Output the [X, Y] coordinate of the center of the cell containing the given text.  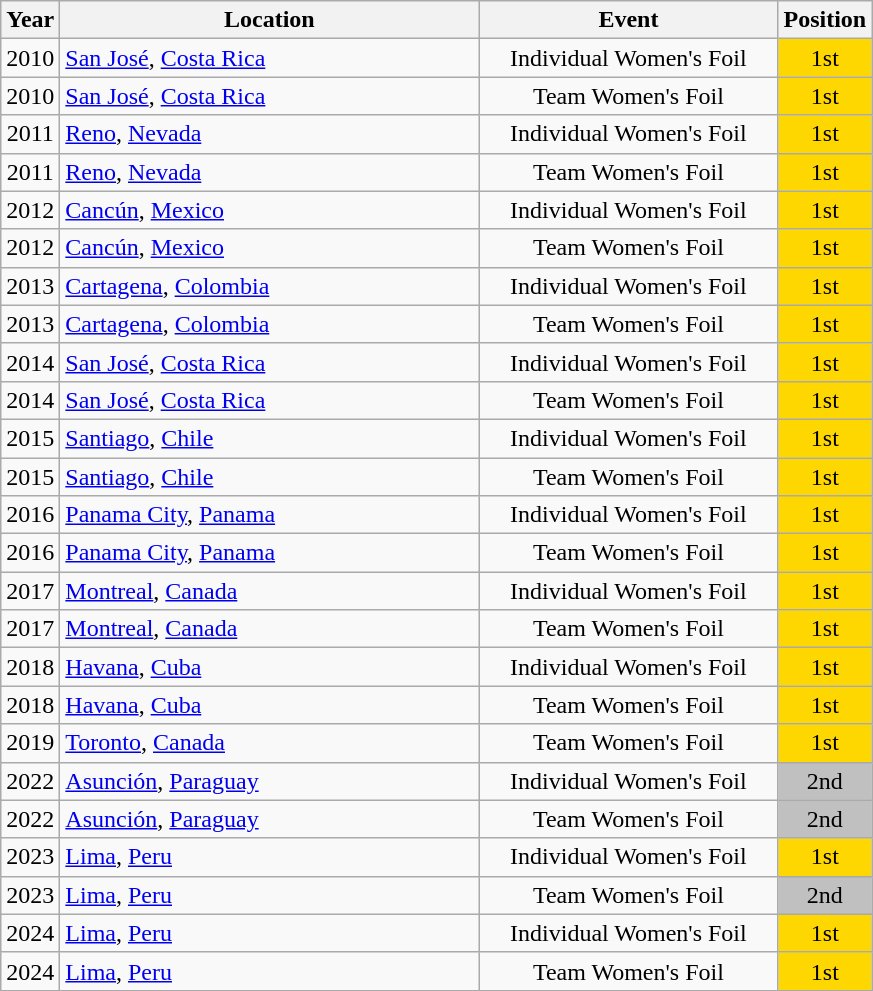
Year [30, 20]
2019 [30, 743]
Location [270, 20]
Event [628, 20]
Toronto, Canada [270, 743]
Position [825, 20]
